From the cell containing the given text, extract its center point as [X, Y] coordinate. 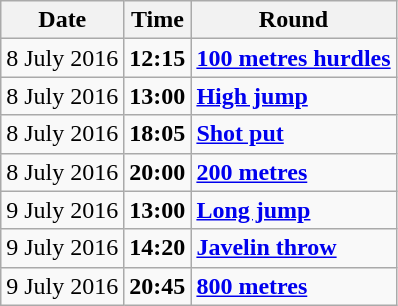
High jump [294, 96]
Shot put [294, 134]
12:15 [158, 58]
20:45 [158, 286]
14:20 [158, 248]
200 metres [294, 172]
Date [62, 20]
18:05 [158, 134]
800 metres [294, 286]
Round [294, 20]
Time [158, 20]
100 metres hurdles [294, 58]
20:00 [158, 172]
Long jump [294, 210]
Javelin throw [294, 248]
